Pinpoint the cell where the given text exists, returning its [X, Y] midpoint coordinate. 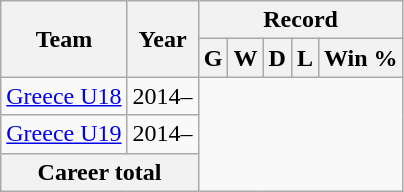
Greece U19 [64, 134]
Record [300, 20]
Win % [360, 58]
L [304, 58]
Team [64, 39]
Career total [100, 172]
G [213, 58]
W [246, 58]
D [277, 58]
Greece U18 [64, 96]
Year [162, 39]
